Find where the given text appears and provide that cell's center as (X, Y) coordinate. 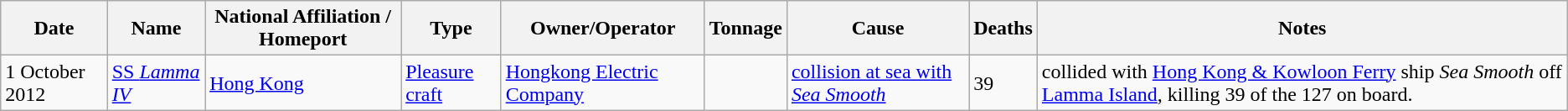
Hongkong Electric Company (603, 82)
Name (156, 29)
collision at sea with Sea Smooth (878, 82)
Pleasure craft (451, 82)
Deaths (1003, 29)
1 October 2012 (54, 82)
Owner/Operator (603, 29)
Type (451, 29)
Notes (1302, 29)
Tonnage (745, 29)
National Affiliation / Homeport (303, 29)
SS Lamma IV (156, 82)
Hong Kong (303, 82)
39 (1003, 82)
collided with Hong Kong & Kowloon Ferry ship Sea Smooth off Lamma Island, killing 39 of the 127 on board. (1302, 82)
Date (54, 29)
Cause (878, 29)
